Provide the [X, Y] coordinate of the cell's center where the given text is located.  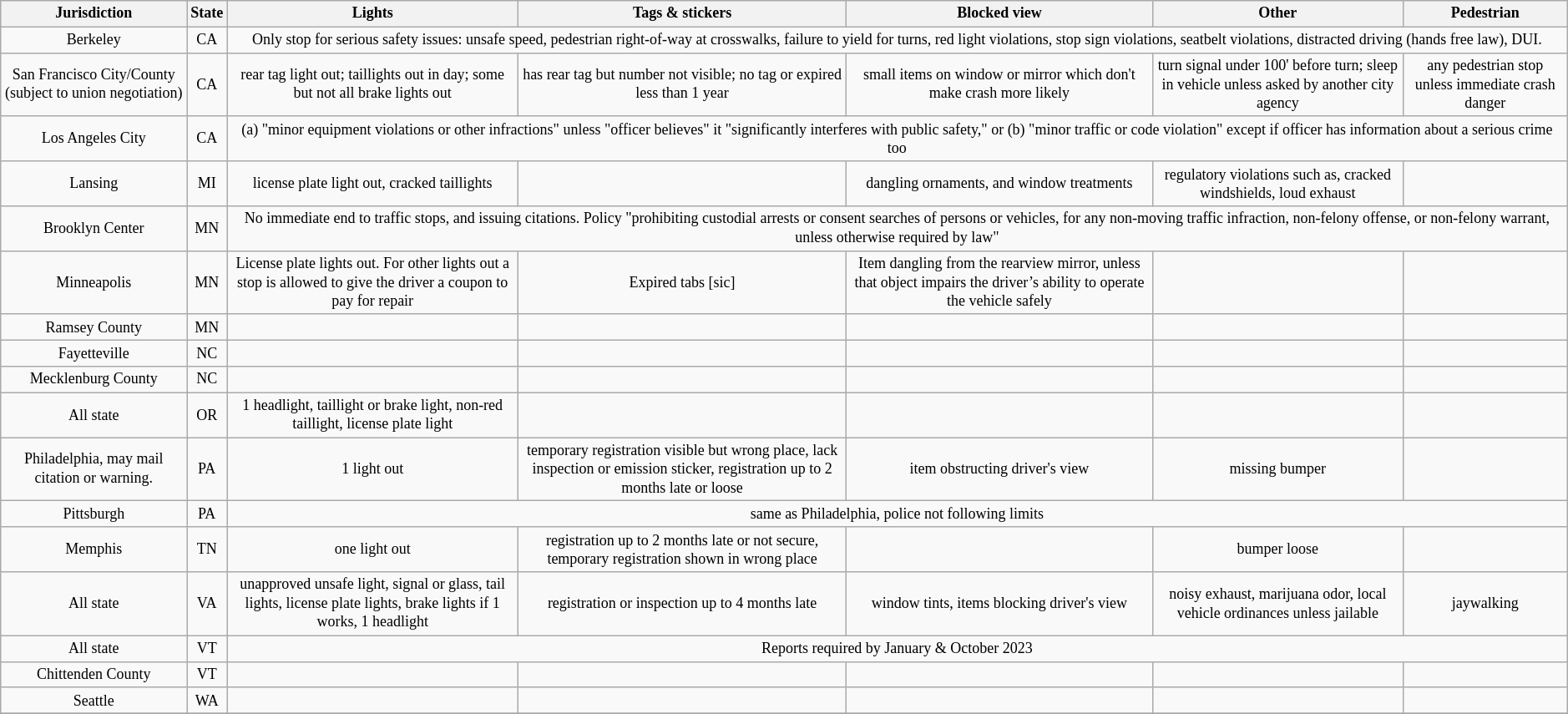
Pedestrian [1485, 13]
small items on window or mirror which don't make crash more likely [999, 84]
Lights [372, 13]
has rear tag but number not visible; no tag or expired less than 1 year [683, 84]
Pittsburgh [94, 514]
noisy exhaust, marijuana odor, local vehicle ordinances unless jailable [1277, 604]
any pedestrian stop unless immediate crash danger [1485, 84]
same as Philadelphia, police not following limits [898, 514]
VA [207, 604]
dangling ornaments, and window treatments [999, 184]
WA [207, 700]
Fayetteville [94, 354]
Jurisdiction [94, 13]
Seattle [94, 700]
Other [1277, 13]
rear tag light out; taillights out in day; some but not all brake lights out [372, 84]
item obstructing driver's view [999, 469]
OR [207, 415]
TN [207, 549]
license plate light out, cracked taillights [372, 184]
turn signal under 100' before turn; sleep in vehicle unless asked by another city agency [1277, 84]
Blocked view [999, 13]
License plate lights out. For other lights out a stop is allowed to give the driver a coupon to pay for repair [372, 282]
unapproved unsafe light, signal or glass, tail lights, license plate lights, brake lights if 1 works, 1 headlight [372, 604]
Expired tabs [sic] [683, 282]
San Francisco City/County (subject to union negotiation) [94, 84]
Mecklenburg County [94, 379]
Tags & stickers [683, 13]
Brooklyn Center [94, 229]
bumper loose [1277, 549]
1 light out [372, 469]
Chittenden County [94, 675]
missing bumper [1277, 469]
Memphis [94, 549]
Berkeley [94, 40]
registration or inspection up to 4 months late [683, 604]
Reports required by January & October 2023 [898, 648]
temporary registration visible but wrong place, lack inspection or emission sticker, registration up to 2 months late or loose [683, 469]
jaywalking [1485, 604]
Ramsey County [94, 327]
State [207, 13]
1 headlight, taillight or brake light, non-red taillight, license plate light [372, 415]
Philadelphia, may mail citation or warning. [94, 469]
Item dangling from the rearview mirror, unless that object impairs the driver’s ability to operate the vehicle safely [999, 282]
window tints, items blocking driver's view [999, 604]
Lansing [94, 184]
one light out [372, 549]
Los Angeles City [94, 139]
regulatory violations such as, cracked windshields, loud exhaust [1277, 184]
MI [207, 184]
registration up to 2 months late or not secure, temporary registration shown in wrong place [683, 549]
Minneapolis [94, 282]
